Provide the [x, y] coordinate of the cell's center where the given text is located.  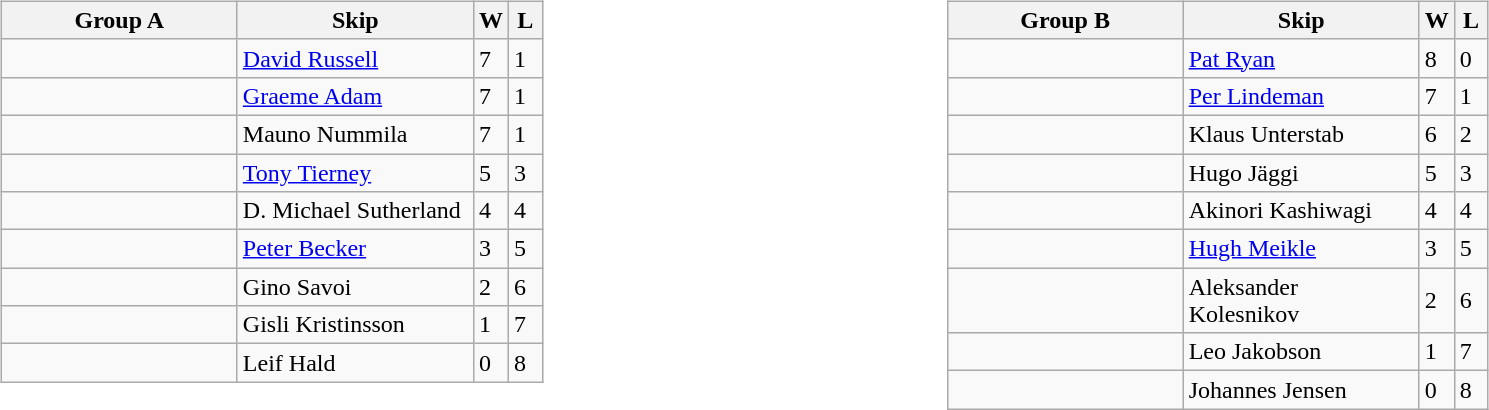
Per Lindeman [1301, 96]
Klaus Unterstab [1301, 134]
Group B [1065, 20]
Aleksander Kolesnikov [1301, 300]
Hugh Meikle [1301, 249]
Graeme Adam [355, 96]
David Russell [355, 58]
Pat Ryan [1301, 58]
Leo Jakobson [1301, 352]
Peter Becker [355, 249]
Group A [119, 20]
Gino Savoi [355, 287]
D. Michael Sutherland [355, 211]
Hugo Jäggi [1301, 173]
Mauno Nummila [355, 134]
Gisli Kristinsson [355, 325]
Leif Hald [355, 363]
Tony Tierney [355, 173]
Akinori Kashiwagi [1301, 211]
Johannes Jensen [1301, 390]
